Capture the cell that displays the provided text and extract its (x, y) central coordinate. 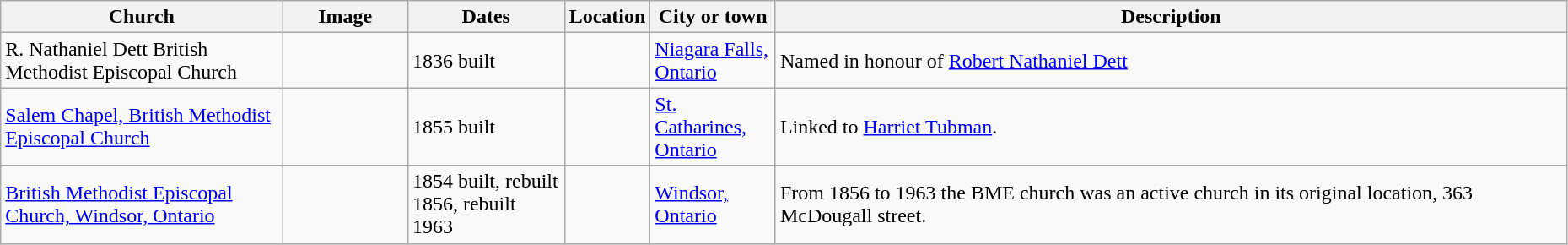
1854 built, rebuilt 1856, rebuilt 1963 (486, 204)
Named in honour of Robert Nathaniel Dett (1171, 61)
From 1856 to 1963 the BME church was an active church in its original location, 363 McDougall street. (1171, 204)
British Methodist Episcopal Church, Windsor, Ontario (142, 204)
Location (607, 17)
Linked to Harriet Tubman. (1171, 127)
Windsor, Ontario (714, 204)
1855 built (486, 127)
Salem Chapel, British Methodist Episcopal Church (142, 127)
Description (1171, 17)
Dates (486, 17)
Church (142, 17)
Niagara Falls, Ontario (714, 61)
St. Catharines, Ontario (714, 127)
City or town (714, 17)
1836 built (486, 61)
R. Nathaniel Dett British Methodist Episcopal Church (142, 61)
Image (346, 17)
